Identify which cell holds the provided text, then report its [x, y] central coordinate. 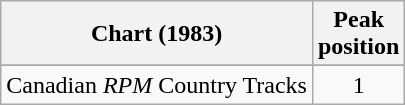
1 [358, 85]
Chart (1983) [157, 34]
Canadian RPM Country Tracks [157, 85]
Peakposition [358, 34]
